For the text-containing cell, return its midpoint in (x, y) coordinate format. 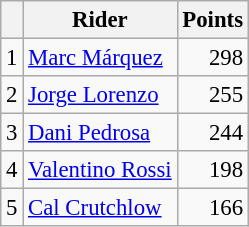
Cal Crutchlow (100, 208)
Points (212, 20)
298 (212, 58)
198 (212, 170)
166 (212, 208)
Valentino Rossi (100, 170)
3 (12, 133)
Jorge Lorenzo (100, 95)
1 (12, 58)
4 (12, 170)
2 (12, 95)
Rider (100, 20)
255 (212, 95)
Marc Márquez (100, 58)
Dani Pedrosa (100, 133)
244 (212, 133)
5 (12, 208)
